Return the (x, y) coordinate for the center point of the cell that contains the specified text.  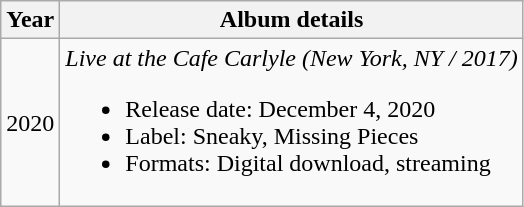
2020 (30, 122)
Year (30, 20)
Album details (292, 20)
Live at the Cafe Carlyle (New York, NY / 2017)Release date: December 4, 2020Label: Sneaky, Missing PiecesFormats: Digital download, streaming (292, 122)
